Search for the cell housing the specified text and yield its [x, y] center coordinate. 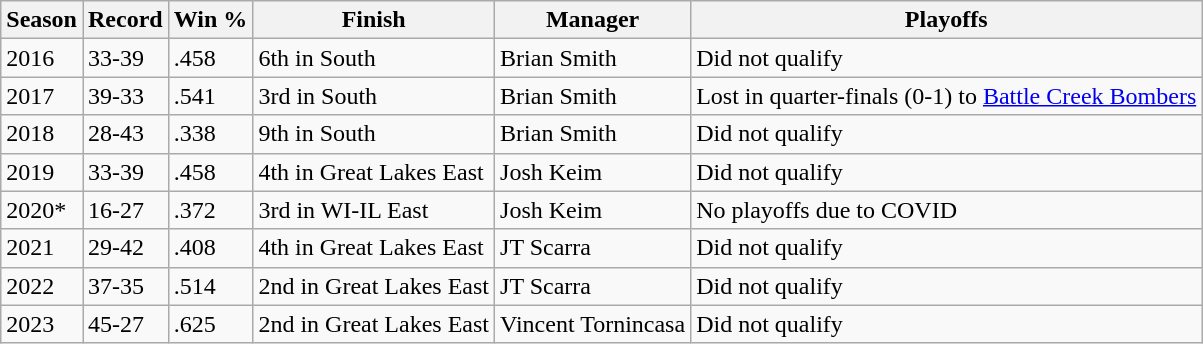
2021 [42, 248]
Lost in quarter-finals (0-1) to Battle Creek Bombers [946, 96]
2019 [42, 172]
45-27 [125, 324]
.372 [210, 210]
39-33 [125, 96]
2017 [42, 96]
.541 [210, 96]
3rd in WI-IL East [374, 210]
Finish [374, 20]
28-43 [125, 134]
Playoffs [946, 20]
2016 [42, 58]
16-27 [125, 210]
Manager [593, 20]
2018 [42, 134]
.625 [210, 324]
Vincent Tornincasa [593, 324]
2023 [42, 324]
.408 [210, 248]
Record [125, 20]
6th in South [374, 58]
37-35 [125, 286]
3rd in South [374, 96]
Season [42, 20]
No playoffs due to COVID [946, 210]
2020* [42, 210]
.514 [210, 286]
Win % [210, 20]
29-42 [125, 248]
.338 [210, 134]
9th in South [374, 134]
2022 [42, 286]
